Detect which cell encompasses the target text, then output its (x, y) center coordinate. 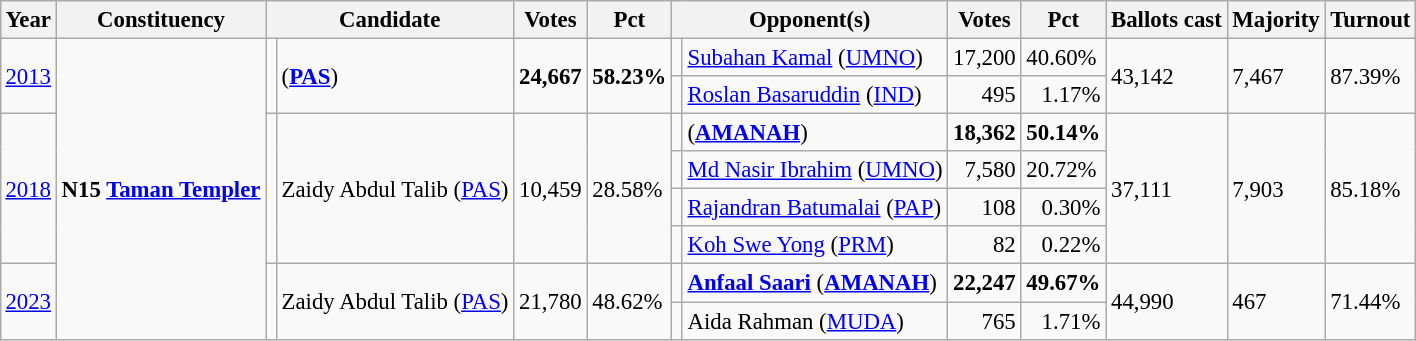
20.72% (1064, 170)
Candidate (390, 20)
2018 (28, 189)
21,780 (550, 302)
495 (984, 95)
0.22% (1064, 245)
Turnout (1370, 20)
37,111 (1166, 189)
Opponent(s) (810, 20)
24,667 (550, 76)
2023 (28, 302)
(PAS) (394, 76)
Koh Swe Yong (PRM) (815, 245)
18,362 (984, 133)
467 (1276, 302)
7,580 (984, 170)
Year (28, 20)
Aida Rahman (MUDA) (815, 321)
2013 (28, 76)
49.67% (1064, 283)
Anfaal Saari (AMANAH) (815, 283)
7,467 (1276, 76)
0.30% (1064, 208)
28.58% (630, 189)
58.23% (630, 76)
85.18% (1370, 189)
N15 Taman Templer (160, 188)
40.60% (1064, 57)
1.71% (1064, 321)
Constituency (160, 20)
50.14% (1064, 133)
1.17% (1064, 95)
7,903 (1276, 189)
765 (984, 321)
10,459 (550, 189)
87.39% (1370, 76)
Roslan Basaruddin (IND) (815, 95)
43,142 (1166, 76)
48.62% (630, 302)
22,247 (984, 283)
(AMANAH) (815, 133)
Rajandran Batumalai (PAP) (815, 208)
108 (984, 208)
Md Nasir Ibrahim (UMNO) (815, 170)
17,200 (984, 57)
Subahan Kamal (UMNO) (815, 57)
71.44% (1370, 302)
82 (984, 245)
44,990 (1166, 302)
Majority (1276, 20)
Ballots cast (1166, 20)
